Output the [x, y] coordinate of the center of the cell containing the given text.  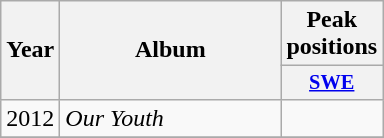
2012 [30, 118]
Album [170, 50]
Peak positions [332, 34]
Year [30, 50]
SWE [332, 83]
Our Youth [170, 118]
